Detect which cell encompasses the target text, then output its [X, Y] center coordinate. 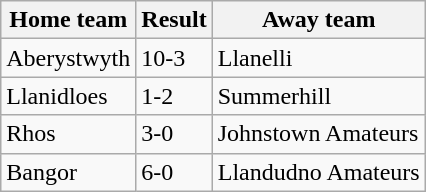
Johnstown Amateurs [318, 134]
Bangor [68, 172]
3-0 [174, 134]
6-0 [174, 172]
Llandudno Amateurs [318, 172]
Summerhill [318, 96]
Llanidloes [68, 96]
1-2 [174, 96]
10-3 [174, 58]
Llanelli [318, 58]
Rhos [68, 134]
Away team [318, 20]
Home team [68, 20]
Aberystwyth [68, 58]
Result [174, 20]
